Locate the cell with the specified text and output its (x, y) center coordinate. 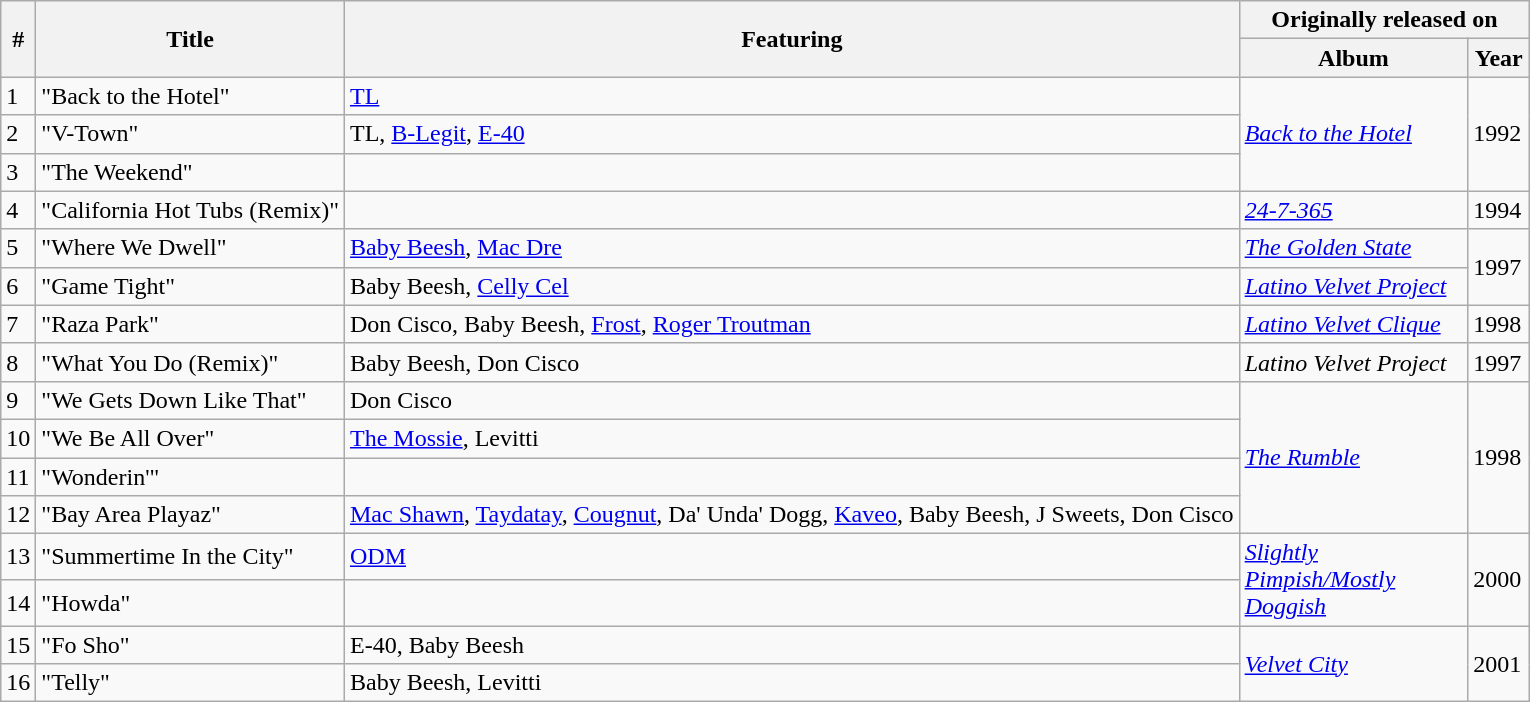
12 (18, 515)
Mac Shawn, Taydatay, Cougnut, Da' Unda' Dogg, Kaveo, Baby Beesh, J Sweets, Don Cisco (792, 515)
"California Hot Tubs (Remix)" (190, 210)
"Back to the Hotel" (190, 96)
3 (18, 172)
Featuring (792, 39)
Baby Beesh, Celly Cel (792, 286)
2001 (1499, 664)
1 (18, 96)
Back to the Hotel (1354, 134)
TL, B-Legit, E-40 (792, 134)
E-40, Baby Beesh (792, 645)
Slightly Pimpish/Mostly Doggish (1354, 580)
"Howda" (190, 603)
"Bay Area Playaz" (190, 515)
6 (18, 286)
10 (18, 438)
1994 (1499, 210)
ODM (792, 557)
Baby Beesh, Levitti (792, 683)
7 (18, 324)
# (18, 39)
The Golden State (1354, 248)
"Where We Dwell" (190, 248)
"V-Town" (190, 134)
Don Cisco (792, 400)
14 (18, 603)
Latino Velvet Clique (1354, 324)
5 (18, 248)
Baby Beesh, Don Cisco (792, 362)
"Fo Sho" (190, 645)
Don Cisco, Baby Beesh, Frost, Roger Troutman (792, 324)
Baby Beesh, Mac Dre (792, 248)
The Mossie, Levitti (792, 438)
"We Be All Over" (190, 438)
Album (1354, 58)
"Telly" (190, 683)
TL (792, 96)
"Game Tight" (190, 286)
"We Gets Down Like That" (190, 400)
Velvet City (1354, 664)
Originally released on (1384, 20)
"Wonderin'" (190, 477)
24-7-365 (1354, 210)
2000 (1499, 580)
16 (18, 683)
"The Weekend" (190, 172)
13 (18, 557)
4 (18, 210)
15 (18, 645)
"Raza Park" (190, 324)
1992 (1499, 134)
"Summertime In the City" (190, 557)
Year (1499, 58)
9 (18, 400)
"What You Do (Remix)" (190, 362)
Title (190, 39)
8 (18, 362)
2 (18, 134)
11 (18, 477)
The Rumble (1354, 457)
